Determine the (x, y) coordinate at the center of the cell enclosing the given text.  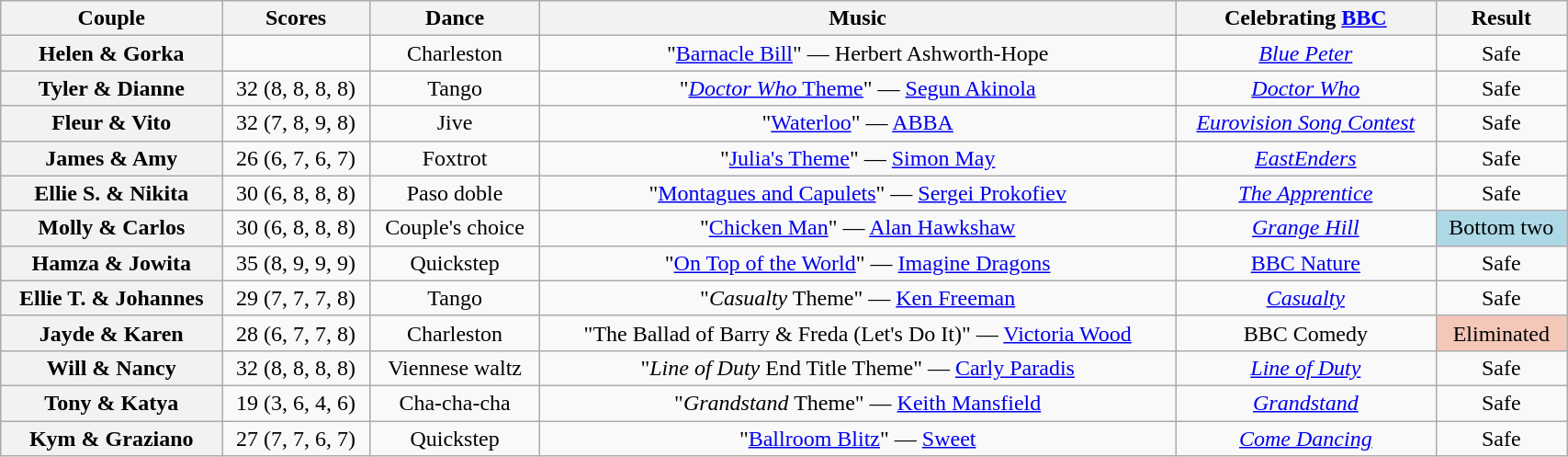
"Grandstand Theme" — Keith Mansfield (858, 403)
Fleur & Vito (112, 123)
Foxtrot (454, 158)
Eurovision Song Contest (1306, 123)
Grandstand (1306, 403)
Jive (454, 123)
Tony & Katya (112, 403)
"Line of Duty End Title Theme" — Carly Paradis (858, 368)
"Waterloo" — ABBA (858, 123)
Will & Nancy (112, 368)
Music (858, 18)
Ellie S. & Nikita (112, 193)
Come Dancing (1306, 439)
"Montagues and Capulets" — Sergei Prokofiev (858, 193)
19 (3, 6, 4, 6) (296, 403)
Ellie T. & Johannes (112, 298)
EastEnders (1306, 158)
Blue Peter (1306, 53)
Celebrating BBC (1306, 18)
Molly & Carlos (112, 228)
"Casualty Theme" — Ken Freeman (858, 298)
Kym & Graziano (112, 439)
"On Top of the World" — Imagine Dragons (858, 263)
BBC Comedy (1306, 333)
Eliminated (1501, 333)
Tyler & Dianne (112, 88)
"Ballroom Blitz" — Sweet (858, 439)
"The Ballad of Barry & Freda (Let's Do It)" — Victoria Wood (858, 333)
Couple (112, 18)
The Apprentice (1306, 193)
35 (8, 9, 9, 9) (296, 263)
"Chicken Man" — Alan Hawkshaw (858, 228)
26 (6, 7, 6, 7) (296, 158)
"Barnacle Bill" — Herbert Ashworth-Hope (858, 53)
Line of Duty (1306, 368)
BBC Nature (1306, 263)
29 (7, 7, 7, 8) (296, 298)
Grange Hill (1306, 228)
"Doctor Who Theme" — Segun Akinola (858, 88)
Jayde & Karen (112, 333)
Hamza & Jowita (112, 263)
Viennese waltz (454, 368)
Paso doble (454, 193)
"Julia's Theme" — Simon May (858, 158)
James & Amy (112, 158)
32 (7, 8, 9, 8) (296, 123)
Dance (454, 18)
Scores (296, 18)
27 (7, 7, 6, 7) (296, 439)
28 (6, 7, 7, 8) (296, 333)
Bottom two (1501, 228)
Doctor Who (1306, 88)
Couple's choice (454, 228)
Cha-cha-cha (454, 403)
Result (1501, 18)
Helen & Gorka (112, 53)
Casualty (1306, 298)
